Capture the cell that displays the provided text and extract its (X, Y) central coordinate. 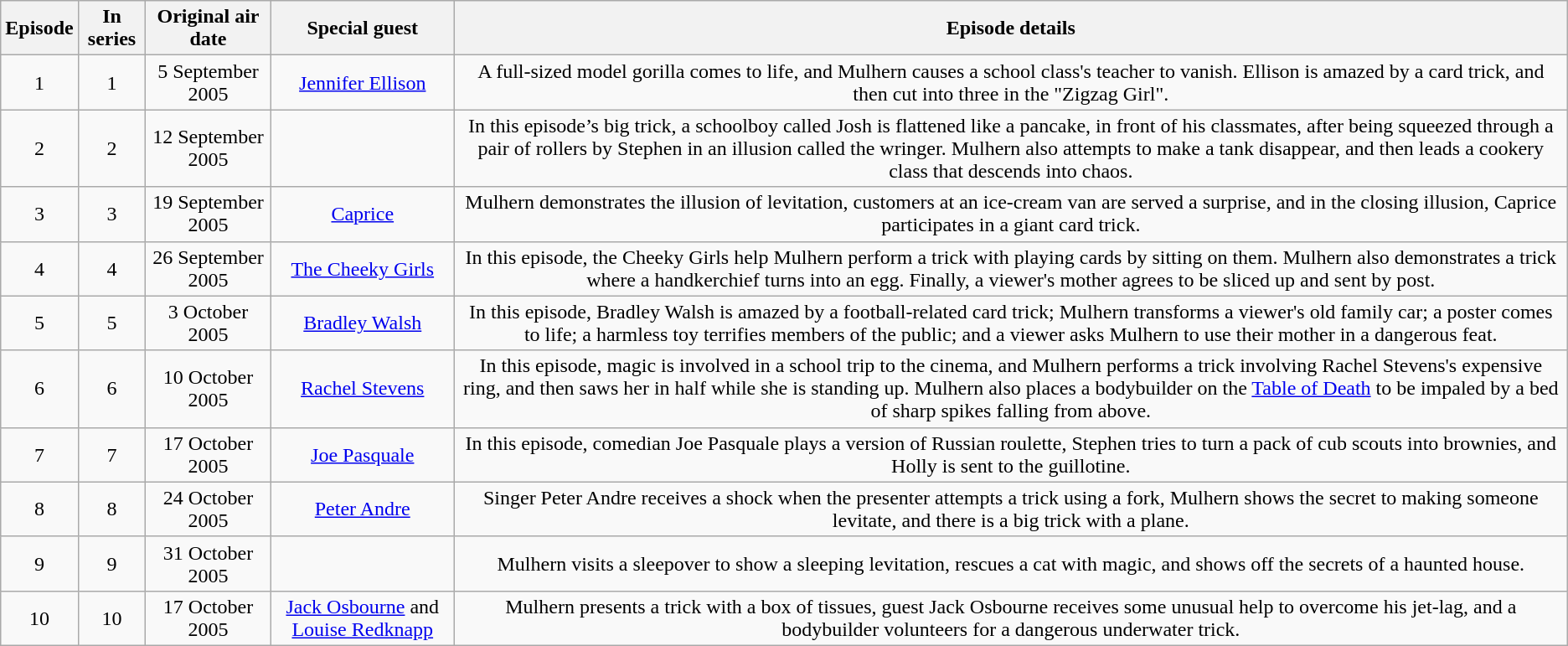
Joe Pasquale (362, 454)
Episode (39, 28)
Bradley Walsh (362, 323)
24 October 2005 (208, 509)
12 September 2005 (208, 148)
Rachel Stevens (362, 389)
19 September 2005 (208, 214)
Mulhern visits a sleepover to show a sleeping levitation, rescues a cat with magic, and shows off the secrets of a haunted house. (1010, 563)
3 October 2005 (208, 323)
Jennifer Ellison (362, 82)
The Cheeky Girls (362, 268)
5 September 2005 (208, 82)
Jack Osbourne and Louise Redknapp (362, 618)
Special guest (362, 28)
Caprice (362, 214)
Episode details (1010, 28)
Original air date (208, 28)
31 October 2005 (208, 563)
10 October 2005 (208, 389)
26 September 2005 (208, 268)
In series (112, 28)
Peter Andre (362, 509)
